Scan for the cell matching the given text and deliver its [x, y] coordinate at center. 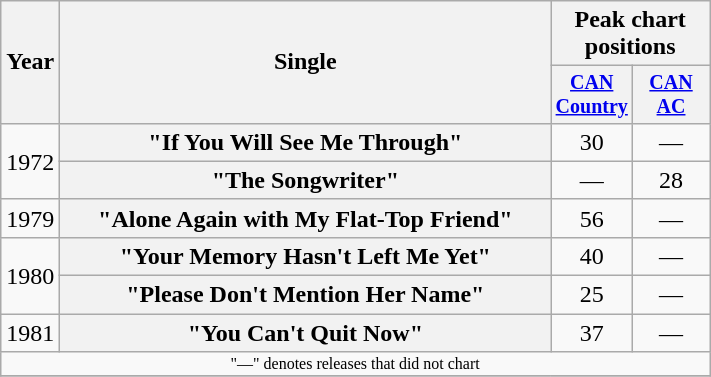
Single [306, 62]
30 [592, 142]
"If You Will See Me Through" [306, 142]
"Please Don't Mention Her Name" [306, 295]
37 [592, 333]
CAN Country [592, 94]
"You Can't Quit Now" [306, 333]
"The Songwriter" [306, 180]
"—" denotes releases that did not chart [356, 364]
25 [592, 295]
1979 [30, 218]
"Alone Again with My Flat-Top Friend" [306, 218]
1981 [30, 333]
28 [672, 180]
"Your Memory Hasn't Left Me Yet" [306, 256]
Year [30, 62]
Peak chartpositions [630, 34]
CAN AC [672, 94]
56 [592, 218]
1972 [30, 161]
1980 [30, 275]
40 [592, 256]
